From the cell containing the given text, extract its center point as (X, Y) coordinate. 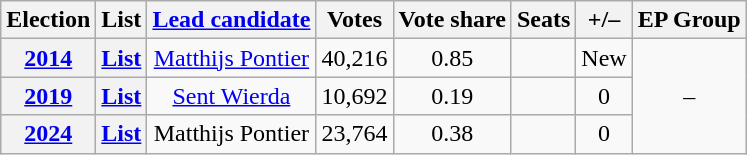
10,692 (354, 96)
Seats (543, 20)
0.19 (452, 96)
Election (48, 20)
2024 (48, 134)
Sent Wierda (232, 96)
Lead candidate (232, 20)
New (604, 58)
Vote share (452, 20)
+/– (604, 20)
2014 (48, 58)
0.85 (452, 58)
– (689, 96)
23,764 (354, 134)
EP Group (689, 20)
Votes (354, 20)
0.38 (452, 134)
2019 (48, 96)
40,216 (354, 58)
